Extract the [x, y] coordinate from the center of the cell holding the provided text.  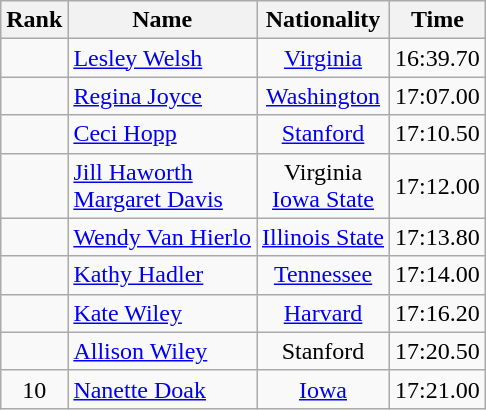
Jill Haworth Margaret Davis [162, 186]
Kate Wiley [162, 313]
Nationality [322, 20]
17:14.00 [438, 275]
Time [438, 20]
Lesley Welsh [162, 58]
Iowa [322, 389]
Illinois State [322, 237]
17:21.00 [438, 389]
Virginia [322, 58]
Tennessee [322, 275]
Rank [34, 20]
17:13.80 [438, 237]
17:20.50 [438, 351]
Allison Wiley [162, 351]
17:16.20 [438, 313]
Wendy Van Hierlo [162, 237]
Nanette Doak [162, 389]
17:10.50 [438, 134]
Regina Joyce [162, 96]
Ceci Hopp [162, 134]
VirginiaIowa State [322, 186]
Washington [322, 96]
Kathy Hadler [162, 275]
17:12.00 [438, 186]
10 [34, 389]
17:07.00 [438, 96]
16:39.70 [438, 58]
Harvard [322, 313]
Name [162, 20]
